Provide the (X, Y) coordinate of the cell's center where the given text is located.  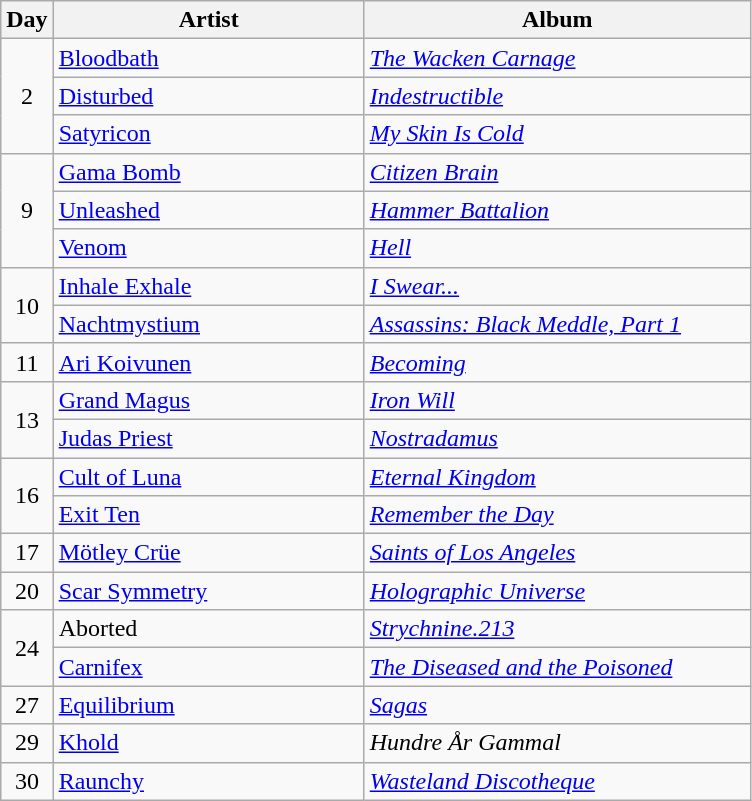
Exit Ten (208, 515)
Strychnine.213 (557, 629)
Assassins: Black Meddle, Part 1 (557, 324)
Artist (208, 20)
20 (27, 591)
Mötley Crüe (208, 553)
Iron Will (557, 400)
Wasteland Discotheque (557, 781)
16 (27, 496)
My Skin Is Cold (557, 134)
Becoming (557, 362)
Citizen Brain (557, 172)
10 (27, 305)
Satyricon (208, 134)
Sagas (557, 705)
Bloodbath (208, 58)
Equilibrium (208, 705)
The Diseased and the Poisoned (557, 667)
Eternal Kingdom (557, 477)
Ari Koivunen (208, 362)
The Wacken Carnage (557, 58)
Holographic Universe (557, 591)
27 (27, 705)
Saints of Los Angeles (557, 553)
Nachtmystium (208, 324)
Disturbed (208, 96)
9 (27, 210)
30 (27, 781)
Gama Bomb (208, 172)
Remember the Day (557, 515)
Album (557, 20)
Khold (208, 743)
Cult of Luna (208, 477)
Venom (208, 248)
2 (27, 96)
Indestructible (557, 96)
Hell (557, 248)
Raunchy (208, 781)
Nostradamus (557, 438)
Judas Priest (208, 438)
I Swear... (557, 286)
Unleashed (208, 210)
Inhale Exhale (208, 286)
Grand Magus (208, 400)
Scar Symmetry (208, 591)
Day (27, 20)
Hammer Battalion (557, 210)
24 (27, 648)
11 (27, 362)
17 (27, 553)
Hundre År Gammal (557, 743)
Carnifex (208, 667)
29 (27, 743)
13 (27, 419)
Aborted (208, 629)
